Return the (X, Y) coordinate for the center point of the cell that contains the specified text.  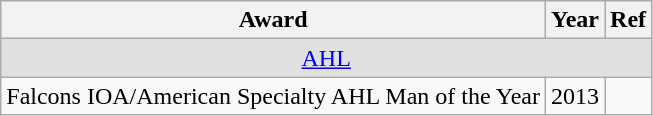
Year (574, 20)
Falcons IOA/American Specialty AHL Man of the Year (274, 96)
Award (274, 20)
2013 (574, 96)
AHL (326, 58)
Ref (628, 20)
